Output the (X, Y) coordinate of the center of the cell containing the given text.  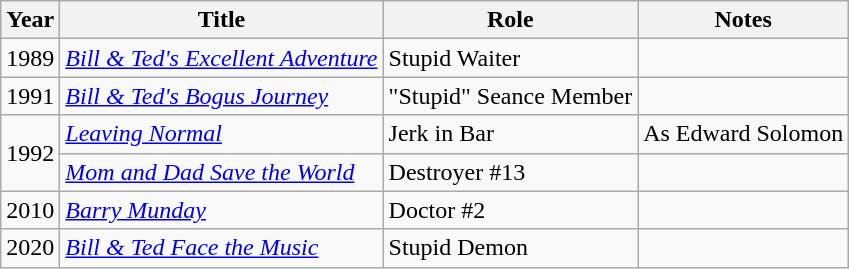
Barry Munday (222, 210)
Jerk in Bar (510, 134)
1991 (30, 96)
1989 (30, 58)
Bill & Ted's Bogus Journey (222, 96)
Role (510, 20)
Notes (744, 20)
Title (222, 20)
Mom and Dad Save the World (222, 172)
2010 (30, 210)
Destroyer #13 (510, 172)
Bill & Ted Face the Music (222, 248)
Leaving Normal (222, 134)
Stupid Waiter (510, 58)
Doctor #2 (510, 210)
Bill & Ted's Excellent Adventure (222, 58)
Stupid Demon (510, 248)
As Edward Solomon (744, 134)
1992 (30, 153)
Year (30, 20)
2020 (30, 248)
"Stupid" Seance Member (510, 96)
